Identify which cell holds the provided text, then report its (x, y) central coordinate. 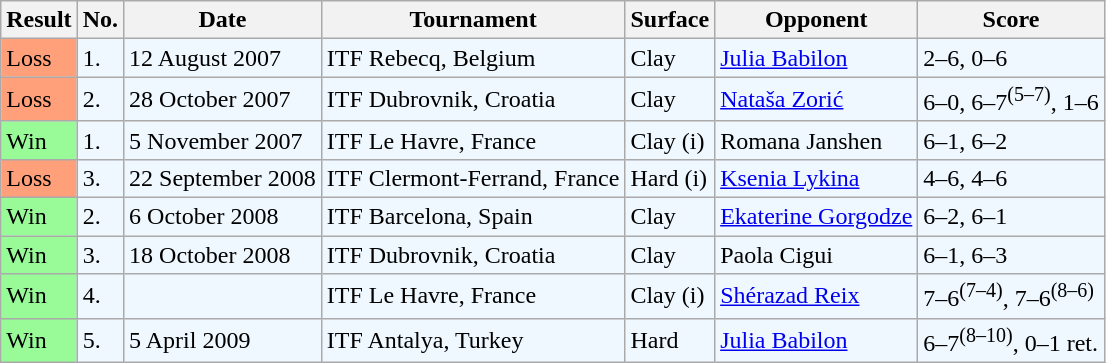
6–7(8–10), 0–1 ret. (1011, 340)
Hard (670, 340)
6–1, 6–2 (1011, 140)
5 April 2009 (223, 340)
Shérazad Reix (816, 296)
Date (223, 20)
6 October 2008 (223, 217)
Ksenia Lykina (816, 178)
Tournament (473, 20)
6–0, 6–7(5–7), 1–6 (1011, 100)
12 August 2007 (223, 58)
ITF Rebecq, Belgium (473, 58)
Opponent (816, 20)
22 September 2008 (223, 178)
28 October 2007 (223, 100)
Paola Cigui (816, 255)
4–6, 4–6 (1011, 178)
Ekaterine Gorgodze (816, 217)
5 November 2007 (223, 140)
Surface (670, 20)
Score (1011, 20)
18 October 2008 (223, 255)
6–2, 6–1 (1011, 217)
No. (100, 20)
Result (39, 20)
Nataša Zorić (816, 100)
5. (100, 340)
2–6, 0–6 (1011, 58)
Romana Janshen (816, 140)
ITF Antalya, Turkey (473, 340)
6–1, 6–3 (1011, 255)
Hard (i) (670, 178)
ITF Barcelona, Spain (473, 217)
4. (100, 296)
ITF Clermont-Ferrand, France (473, 178)
7–6(7–4), 7–6(8–6) (1011, 296)
